Output the (X, Y) coordinate of the center of the cell containing the given text.  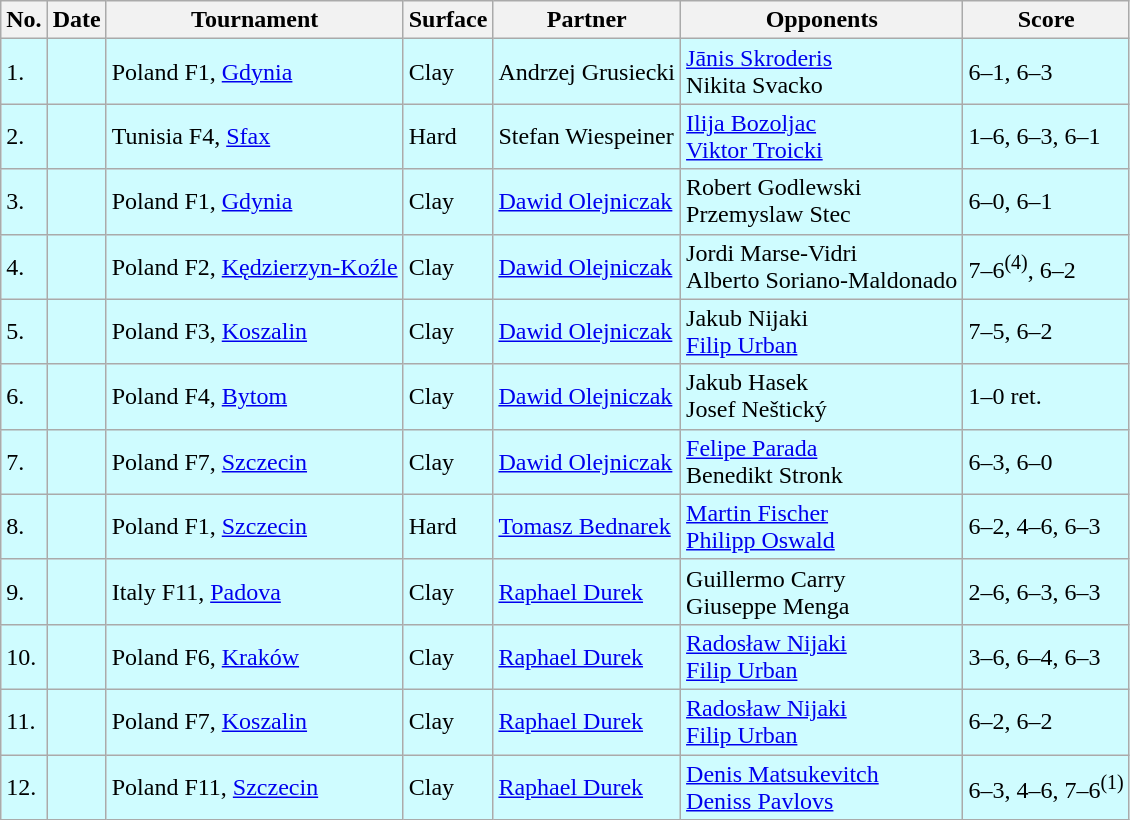
Jakub Nijaki Filip Urban (822, 332)
Italy F11, Padova (254, 592)
Martin Fischer Philipp Oswald (822, 526)
6. (24, 396)
9. (24, 592)
6–3, 4–6, 7–6(1) (1046, 786)
11. (24, 722)
No. (24, 20)
6–2, 4–6, 6–3 (1046, 526)
Poland F4, Bytom (254, 396)
Denis Matsukevitch Deniss Pavlovs (822, 786)
7–6(4), 6–2 (1046, 266)
6–0, 6–1 (1046, 202)
Tomasz Bednarek (587, 526)
2–6, 6–3, 6–3 (1046, 592)
Felipe Parada Benedikt Stronk (822, 462)
Jakub Hasek Josef Neštický (822, 396)
1. (24, 72)
7. (24, 462)
2. (24, 136)
Poland F7, Koszalin (254, 722)
10. (24, 656)
Tournament (254, 20)
6–3, 6–0 (1046, 462)
Jānis Skroderis Nikita Svacko (822, 72)
1–0 ret. (1046, 396)
3–6, 6–4, 6–3 (1046, 656)
8. (24, 526)
6–2, 6–2 (1046, 722)
Poland F1, Szczecin (254, 526)
3. (24, 202)
Partner (587, 20)
Stefan Wiespeiner (587, 136)
Opponents (822, 20)
Tunisia F4, Sfax (254, 136)
Date (76, 20)
Surface (448, 20)
Poland F3, Koszalin (254, 332)
5. (24, 332)
1–6, 6–3, 6–1 (1046, 136)
Poland F6, Kraków (254, 656)
7–5, 6–2 (1046, 332)
Robert Godlewski Przemyslaw Stec (822, 202)
12. (24, 786)
Poland F7, Szczecin (254, 462)
Poland F2, Kędzierzyn-Koźle (254, 266)
Score (1046, 20)
6–1, 6–3 (1046, 72)
Jordi Marse-Vidri Alberto Soriano-Maldonado (822, 266)
Poland F11, Szczecin (254, 786)
Ilija Bozoljac Viktor Troicki (822, 136)
Andrzej Grusiecki (587, 72)
Guillermo Carry Giuseppe Menga (822, 592)
4. (24, 266)
